Capture the cell that displays the provided text and extract its (x, y) central coordinate. 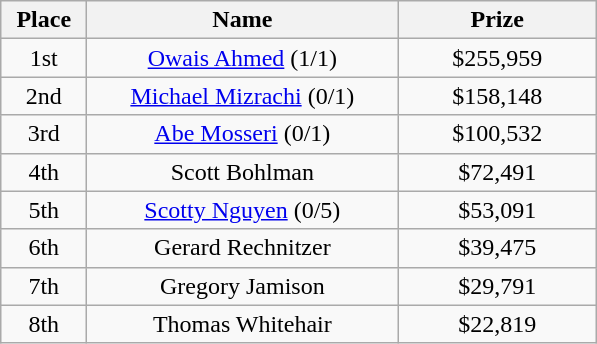
$72,491 (498, 172)
Gregory Jamison (242, 286)
8th (44, 324)
Name (242, 20)
5th (44, 210)
Thomas Whitehair (242, 324)
1st (44, 58)
7th (44, 286)
Michael Mizrachi (0/1) (242, 96)
Abe Mosseri (0/1) (242, 134)
Scotty Nguyen (0/5) (242, 210)
4th (44, 172)
Owais Ahmed (1/1) (242, 58)
Place (44, 20)
$158,148 (498, 96)
$22,819 (498, 324)
2nd (44, 96)
$53,091 (498, 210)
$39,475 (498, 248)
Prize (498, 20)
6th (44, 248)
Gerard Rechnitzer (242, 248)
$255,959 (498, 58)
$29,791 (498, 286)
Scott Bohlman (242, 172)
3rd (44, 134)
$100,532 (498, 134)
